From the cell containing the given text, extract its center point as (X, Y) coordinate. 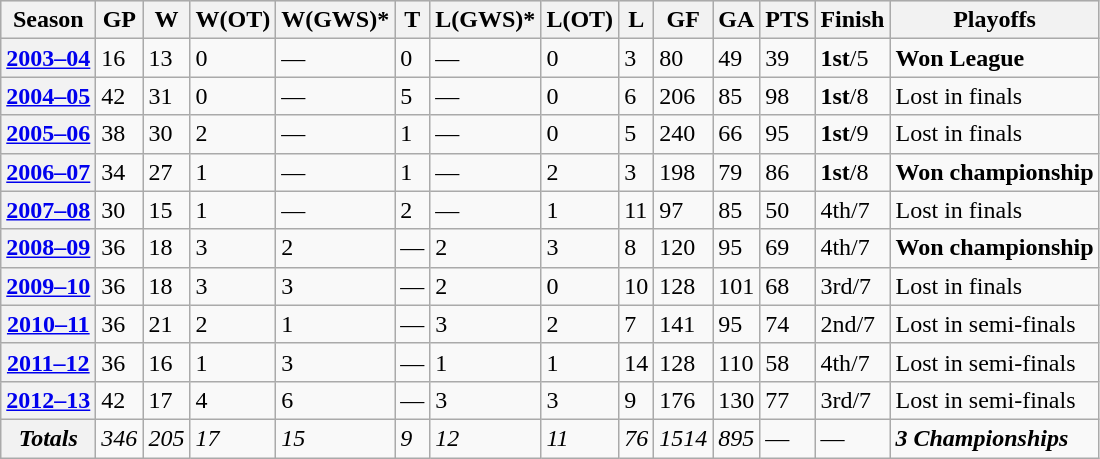
21 (166, 324)
198 (684, 172)
895 (736, 438)
4 (233, 400)
68 (788, 286)
W(GWS)* (336, 20)
77 (788, 400)
W (166, 20)
31 (166, 96)
2006–07 (48, 172)
101 (736, 286)
Finish (852, 20)
W(OT) (233, 20)
97 (684, 210)
130 (736, 400)
2005–06 (48, 134)
2nd/7 (852, 324)
7 (636, 324)
2008–09 (48, 248)
2007–08 (48, 210)
L (636, 20)
13 (166, 58)
10 (636, 286)
1st/9 (852, 134)
79 (736, 172)
80 (684, 58)
120 (684, 248)
12 (486, 438)
T (412, 20)
76 (636, 438)
141 (684, 324)
Playoffs (994, 20)
86 (788, 172)
2010–11 (48, 324)
49 (736, 58)
L(GWS)* (486, 20)
1514 (684, 438)
176 (684, 400)
38 (120, 134)
205 (166, 438)
GF (684, 20)
50 (788, 210)
346 (120, 438)
Season (48, 20)
GA (736, 20)
GP (120, 20)
8 (636, 248)
34 (120, 172)
66 (736, 134)
58 (788, 362)
2004–05 (48, 96)
2009–10 (48, 286)
14 (636, 362)
69 (788, 248)
Totals (48, 438)
2012–13 (48, 400)
PTS (788, 20)
27 (166, 172)
2003–04 (48, 58)
3 Championships (994, 438)
39 (788, 58)
1st/5 (852, 58)
110 (736, 362)
Won League (994, 58)
2011–12 (48, 362)
240 (684, 134)
74 (788, 324)
98 (788, 96)
206 (684, 96)
L(OT) (580, 20)
